Search for the cell housing the specified text and yield its (X, Y) center coordinate. 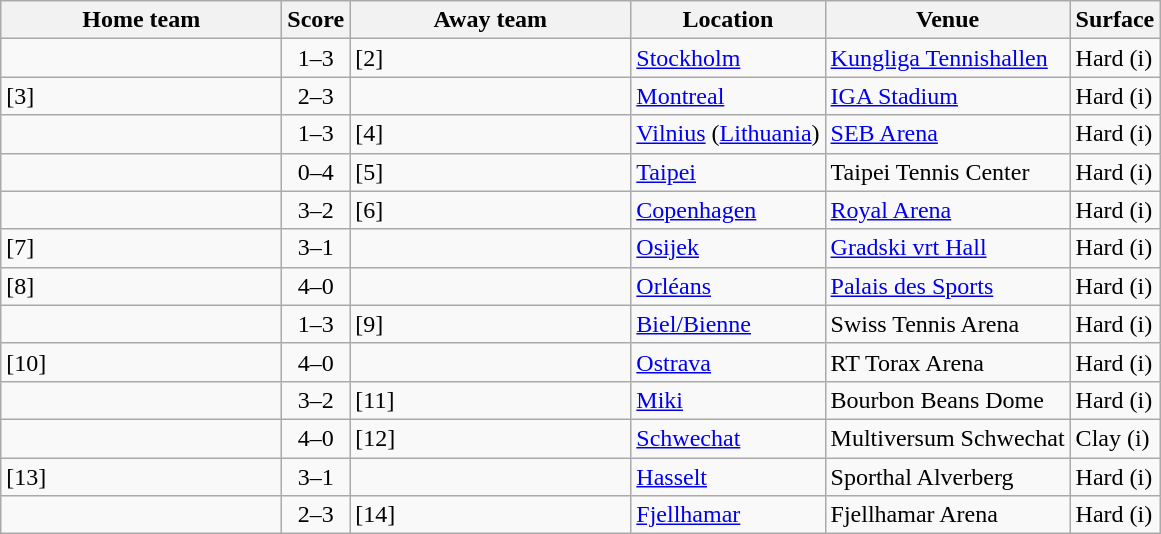
Biel/Bienne (728, 324)
[4] (490, 134)
Surface (1115, 20)
Taipei (728, 172)
0–4 (316, 172)
Venue (948, 20)
[12] (490, 438)
Vilnius (Lithuania) (728, 134)
Away team (490, 20)
[6] (490, 210)
SEB Arena (948, 134)
Swiss Tennis Arena (948, 324)
IGA Stadium (948, 96)
[8] (142, 286)
[3] (142, 96)
[5] (490, 172)
Hasselt (728, 477)
[10] (142, 362)
Clay (i) (1115, 438)
Home team (142, 20)
[7] (142, 248)
Sporthal Alverberg (948, 477)
Bourbon Beans Dome (948, 400)
[9] (490, 324)
Location (728, 20)
Copenhagen (728, 210)
Miki (728, 400)
Fjellhamar Arena (948, 515)
Royal Arena (948, 210)
Schwechat (728, 438)
[13] (142, 477)
Kungliga Tennishallen (948, 58)
[14] (490, 515)
Taipei Tennis Center (948, 172)
RT Torax Arena (948, 362)
Score (316, 20)
Montreal (728, 96)
[11] (490, 400)
Osijek (728, 248)
Stockholm (728, 58)
Ostrava (728, 362)
Gradski vrt Hall (948, 248)
Fjellhamar (728, 515)
Multiversum Schwechat (948, 438)
Palais des Sports (948, 286)
[2] (490, 58)
Orléans (728, 286)
